Return [X, Y] of the center of cell containing provided text 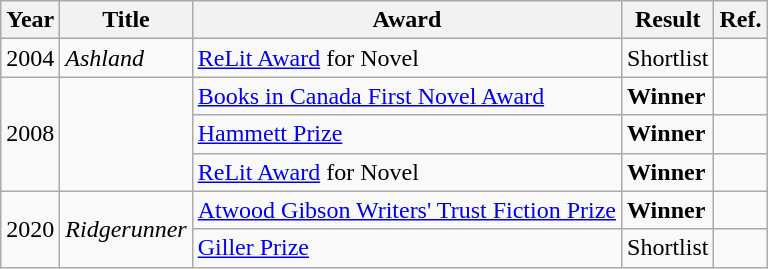
2020 [30, 229]
Giller Prize [406, 248]
2008 [30, 134]
Year [30, 20]
Ashland [126, 58]
Award [406, 20]
Result [668, 20]
Hammett Prize [406, 134]
2004 [30, 58]
Books in Canada First Novel Award [406, 96]
Title [126, 20]
Ref. [740, 20]
Atwood Gibson Writers' Trust Fiction Prize [406, 210]
Ridgerunner [126, 229]
